Determine the [X, Y] coordinate at the center of the cell enclosing the given text.  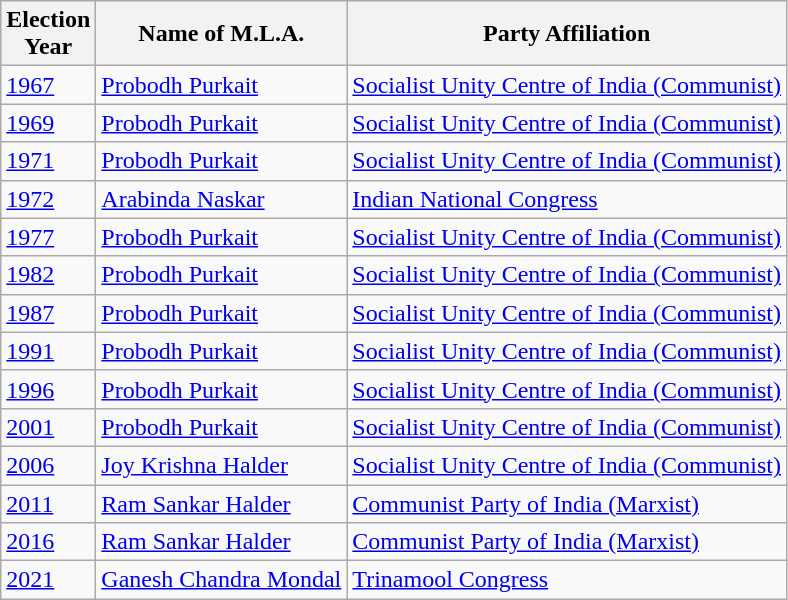
Ganesh Chandra Mondal [222, 580]
Arabinda Naskar [222, 199]
1977 [48, 237]
Election Year [48, 34]
1996 [48, 389]
Trinamool Congress [567, 580]
2011 [48, 503]
1987 [48, 313]
1971 [48, 161]
1982 [48, 275]
Party Affiliation [567, 34]
1991 [48, 351]
1969 [48, 123]
2016 [48, 542]
1967 [48, 85]
Joy Krishna Halder [222, 465]
Indian National Congress [567, 199]
2001 [48, 427]
Name of M.L.A. [222, 34]
2021 [48, 580]
2006 [48, 465]
1972 [48, 199]
